Return the (x, y) coordinate for the center point of the cell that contains the specified text.  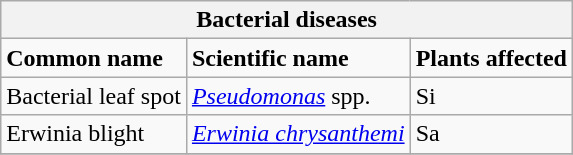
Sa (491, 134)
Scientific name (298, 58)
Common name (94, 58)
Erwinia chrysanthemi (298, 134)
Plants affected (491, 58)
Pseudomonas spp. (298, 96)
Si (491, 96)
Bacterial leaf spot (94, 96)
Bacterial diseases (287, 20)
Erwinia blight (94, 134)
